Extract the [x, y] coordinate from the center of the cell holding the provided text.  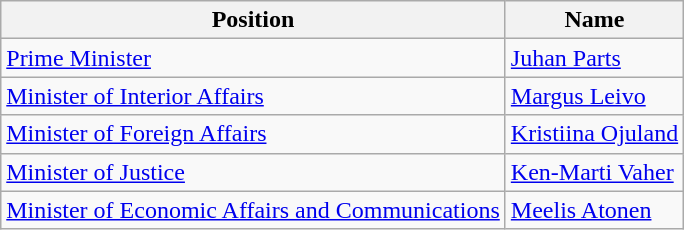
Name [594, 20]
Margus Leivo [594, 96]
Kristiina Ojuland [594, 134]
Prime Minister [254, 58]
Minister of Interior Affairs [254, 96]
Minister of Justice [254, 172]
Position [254, 20]
Meelis Atonen [594, 210]
Minister of Foreign Affairs [254, 134]
Ken-Marti Vaher [594, 172]
Minister of Economic Affairs and Communications [254, 210]
Juhan Parts [594, 58]
